Scan for the cell matching the given text and deliver its (x, y) coordinate at center. 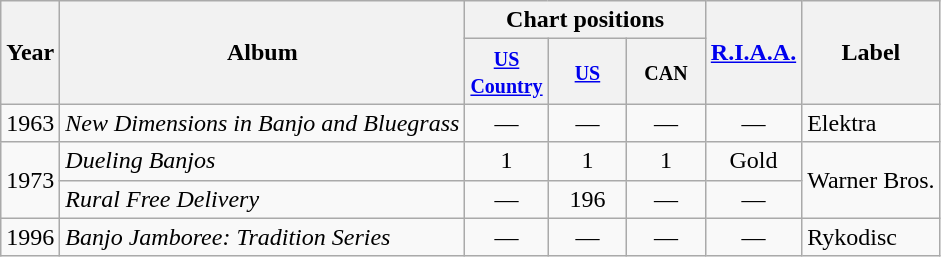
US (588, 72)
New Dimensions in Banjo and Bluegrass (262, 123)
R.I.A.A. (753, 52)
1963 (30, 123)
Label (871, 52)
Elektra (871, 123)
Rykodisc (871, 237)
Banjo Jamboree: Tradition Series (262, 237)
Album (262, 52)
Rural Free Delivery (262, 199)
Gold (753, 161)
1973 (30, 180)
Dueling Banjos (262, 161)
Year (30, 52)
Chart positions (585, 20)
Warner Bros. (871, 180)
CAN (666, 72)
US Country (506, 72)
1996 (30, 237)
196 (588, 199)
